Determine the [x, y] coordinate at the center of the cell enclosing the given text.  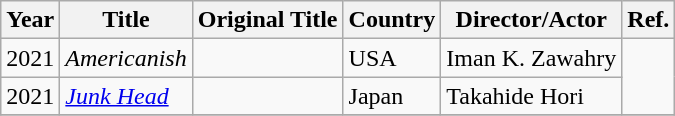
Director/Actor [532, 20]
Americanish [126, 58]
Japan [392, 96]
Iman K. Zawahry [532, 58]
Ref. [648, 20]
USA [392, 58]
Takahide Hori [532, 96]
Junk Head [126, 96]
Year [30, 20]
Country [392, 20]
Title [126, 20]
Original Title [268, 20]
